Locate the cell with the specified text and output its (X, Y) center coordinate. 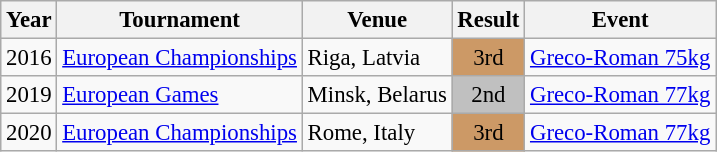
Riga, Latvia (377, 58)
2016 (29, 58)
Event (620, 20)
Venue (377, 20)
2020 (29, 133)
Greco-Roman 75kg (620, 58)
Tournament (180, 20)
Year (29, 20)
European Games (180, 95)
2019 (29, 95)
Minsk, Belarus (377, 95)
Result (488, 20)
Rome, Italy (377, 133)
2nd (488, 95)
